Scan for the cell matching the given text and deliver its [x, y] coordinate at center. 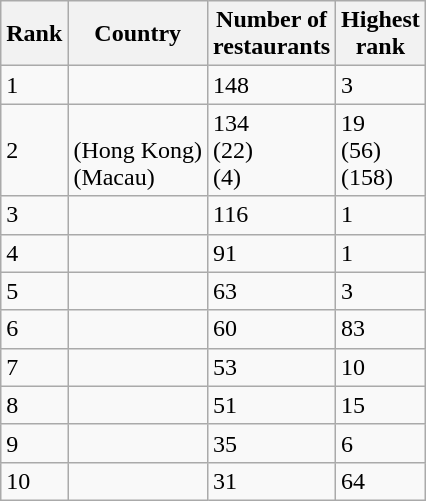
35 [272, 443]
51 [272, 405]
5 [34, 291]
Number ofrestaurants [272, 34]
(Hong Kong)(Macau) [138, 150]
9 [34, 443]
Country [138, 34]
4 [34, 253]
53 [272, 367]
19(56)(158) [381, 150]
116 [272, 215]
134(22)(4) [272, 150]
91 [272, 253]
8 [34, 405]
148 [272, 85]
2 [34, 150]
Highestrank [381, 34]
15 [381, 405]
63 [272, 291]
83 [381, 329]
64 [381, 481]
31 [272, 481]
7 [34, 367]
Rank [34, 34]
60 [272, 329]
